Determine the (x, y) coordinate at the center of the cell enclosing the given text.  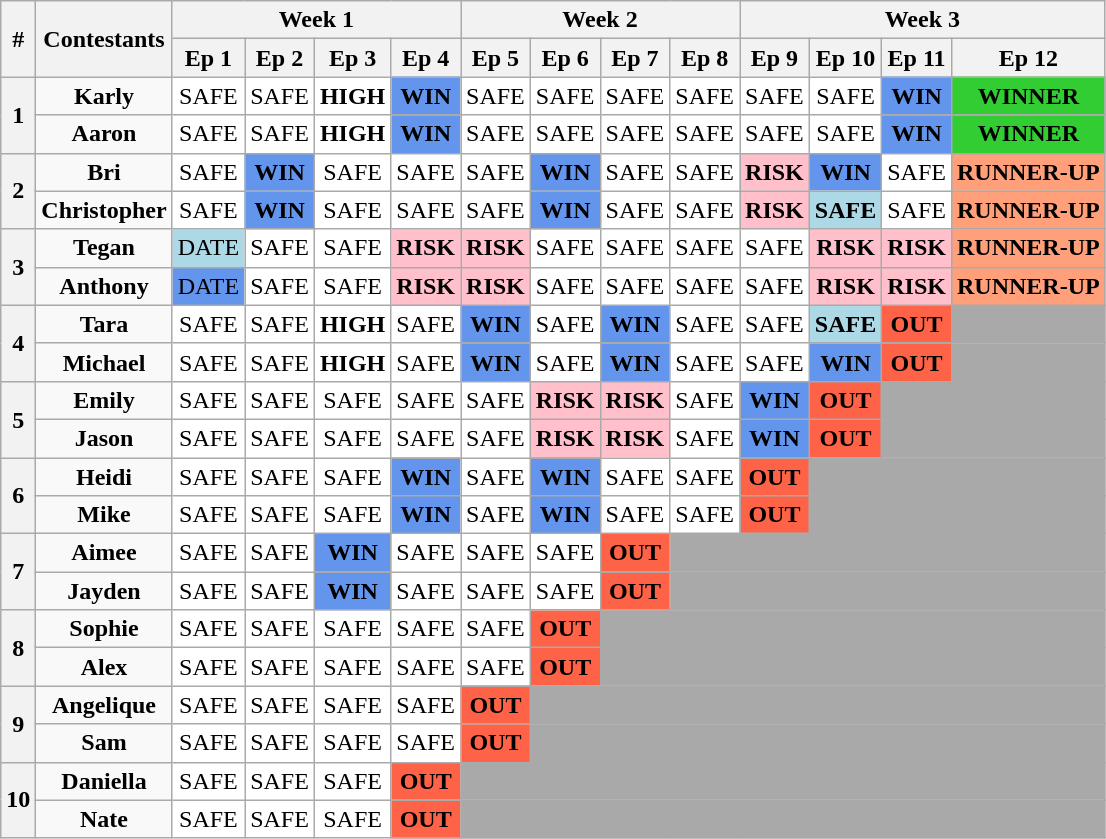
2 (18, 191)
8 (18, 648)
Tara (104, 324)
Mike (104, 515)
Aimee (104, 553)
Week 3 (923, 20)
5 (18, 419)
Angelique (104, 705)
Ep 2 (280, 58)
Heidi (104, 477)
Ep 10 (845, 58)
Ep 1 (208, 58)
Ep 12 (1028, 58)
Daniella (104, 781)
Jason (104, 438)
Ep 4 (426, 58)
Alex (104, 667)
Tegan (104, 248)
Sophie (104, 629)
Aaron (104, 134)
Ep 9 (775, 58)
# (18, 39)
Week 1 (316, 20)
Ep 7 (635, 58)
Ep 5 (496, 58)
7 (18, 572)
6 (18, 496)
Sam (104, 743)
Ep 11 (917, 58)
Jayden (104, 591)
Emily (104, 400)
Ep 3 (352, 58)
Bri (104, 172)
Contestants (104, 39)
4 (18, 343)
Ep 6 (565, 58)
Michael (104, 362)
3 (18, 267)
Nate (104, 819)
Week 2 (600, 20)
Karly (104, 96)
Anthony (104, 286)
10 (18, 800)
9 (18, 724)
1 (18, 115)
Ep 8 (705, 58)
Christopher (104, 210)
